For the text-containing cell, return its midpoint in (x, y) coordinate format. 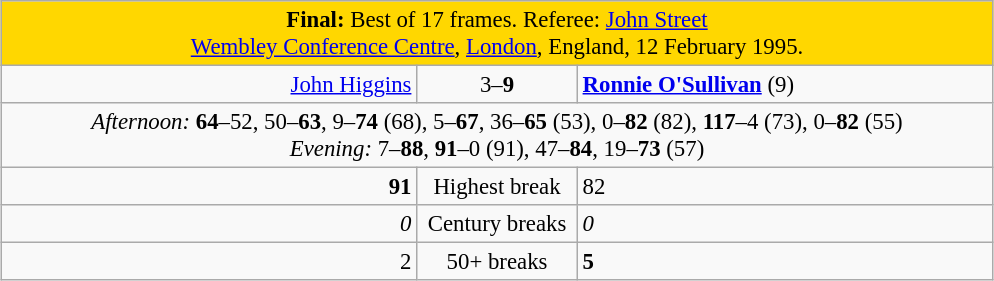
50+ breaks (498, 262)
John Higgins (209, 85)
82 (785, 187)
2 (209, 262)
Highest break (498, 187)
3–9 (498, 85)
5 (785, 262)
Final: Best of 17 frames. Referee: John Street Wembley Conference Centre, London, England, 12 February 1995. (497, 34)
91 (209, 187)
Century breaks (498, 224)
Ronnie O'Sullivan (9) (785, 85)
Afternoon: 64–52, 50–63, 9–74 (68), 5–67, 36–65 (53), 0–82 (82), 117–4 (73), 0–82 (55) Evening: 7–88, 91–0 (91), 47–84, 19–73 (57) (497, 136)
